Capture the cell that displays the provided text and extract its [X, Y] central coordinate. 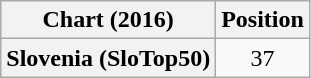
Position [263, 20]
Slovenia (SloTop50) [108, 58]
Chart (2016) [108, 20]
37 [263, 58]
